Search for the cell housing the specified text and yield its [x, y] center coordinate. 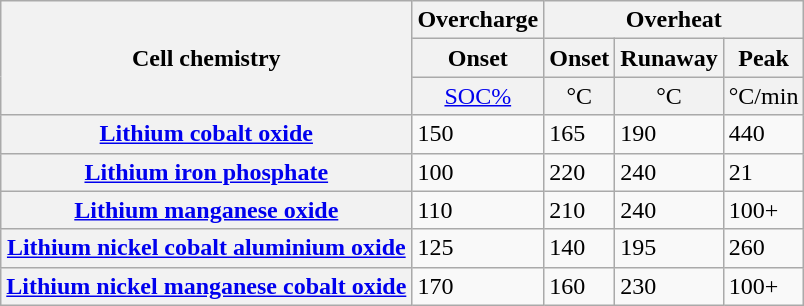
165 [580, 134]
Peak [764, 58]
260 [764, 248]
Lithium cobalt oxide [206, 134]
Cell chemistry [206, 58]
110 [478, 210]
170 [478, 286]
440 [764, 134]
160 [580, 286]
Overheat [674, 20]
230 [669, 286]
140 [580, 248]
125 [478, 248]
°C/min [764, 96]
150 [478, 134]
220 [580, 172]
SOC% [478, 96]
Overcharge [478, 20]
21 [764, 172]
Lithium nickel cobalt aluminium oxide [206, 248]
Runaway [669, 58]
100 [478, 172]
Lithium manganese oxide [206, 210]
Lithium nickel manganese cobalt oxide [206, 286]
Lithium iron phosphate [206, 172]
190 [669, 134]
195 [669, 248]
210 [580, 210]
